From the cell containing the given text, extract its center point as [x, y] coordinate. 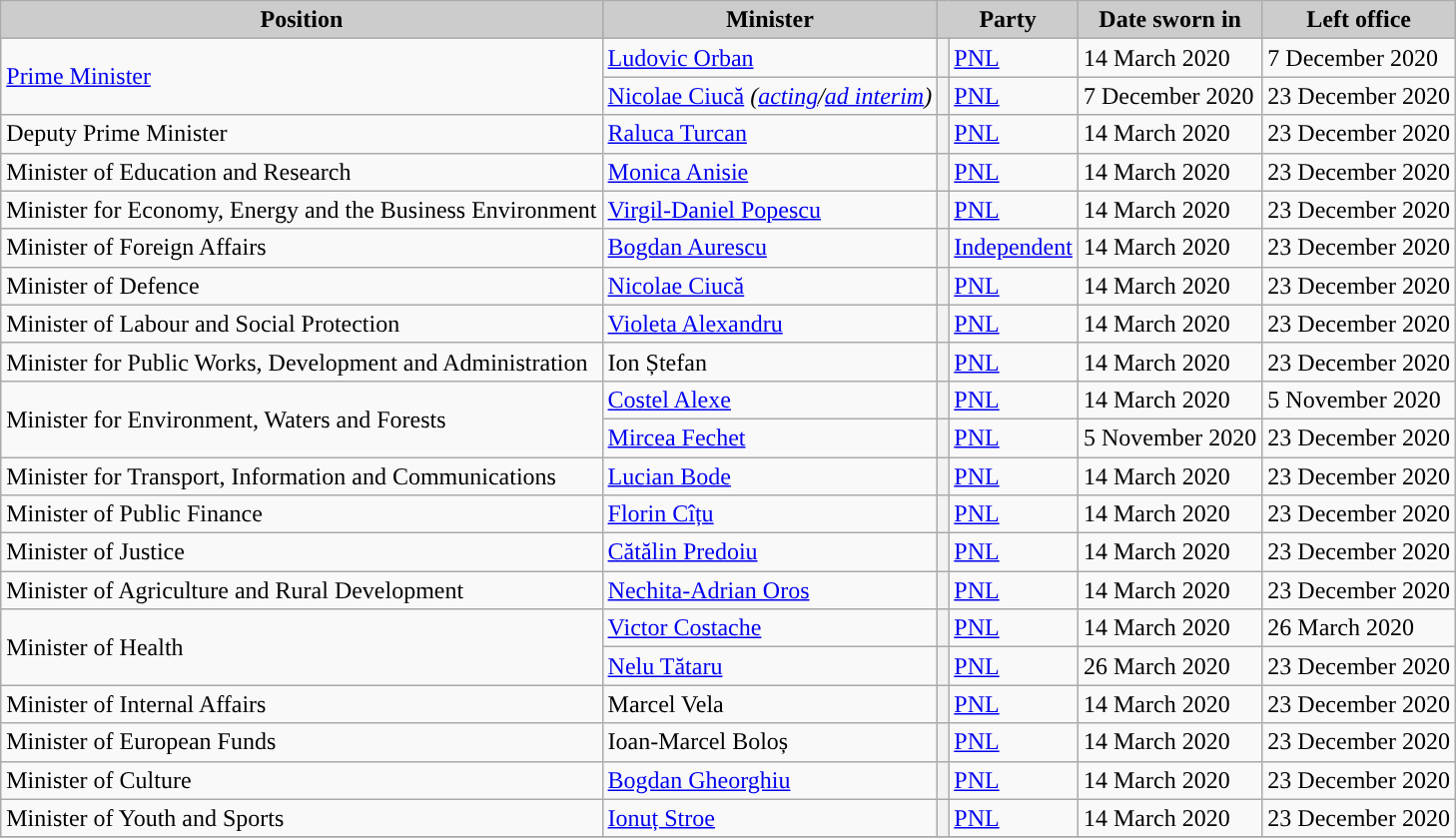
Left office [1359, 20]
Minister of Agriculture and Rural Development [302, 590]
Party [1009, 20]
Ludovic Orban [770, 58]
Minister of Justice [302, 552]
Victor Costache [770, 628]
Minister for Transport, Information and Communications [302, 476]
Monica Anisie [770, 172]
Raluca Turcan [770, 134]
Ion Ștefan [770, 362]
Date sworn in [1169, 20]
Minister for Economy, Energy and the Business Environment [302, 210]
Violeta Alexandru [770, 324]
Ionuț Stroe [770, 818]
Minister of Culture [302, 780]
Prime Minister [302, 77]
Nelu Tătaru [770, 666]
Lucian Bode [770, 476]
Bogdan Aurescu [770, 248]
Minister of European Funds [302, 742]
Minister of Labour and Social Protection [302, 324]
Minister of Defence [302, 286]
Cătălin Predoiu [770, 552]
Minister for Public Works, Development and Administration [302, 362]
Nicolae Ciucă [770, 286]
Marcel Vela [770, 704]
Minister of Health [302, 647]
Independent [1014, 248]
Minister of Foreign Affairs [302, 248]
Ioan-Marcel Boloș [770, 742]
Nechita-Adrian Oros [770, 590]
Minister for Environment, Waters and Forests [302, 419]
Position [302, 20]
Mircea Fechet [770, 437]
Minister of Youth and Sports [302, 818]
Costel Alexe [770, 400]
Minister of Internal Affairs [302, 704]
Minister of Education and Research [302, 172]
Florin Cîțu [770, 514]
Minister of Public Finance [302, 514]
Deputy Prime Minister [302, 134]
Nicolae Ciucă (acting/ad interim) [770, 96]
Virgil-Daniel Popescu [770, 210]
Bogdan Gheorghiu [770, 780]
Minister [770, 20]
